Provide the [X, Y] coordinate of the cell's center where the given text is located.  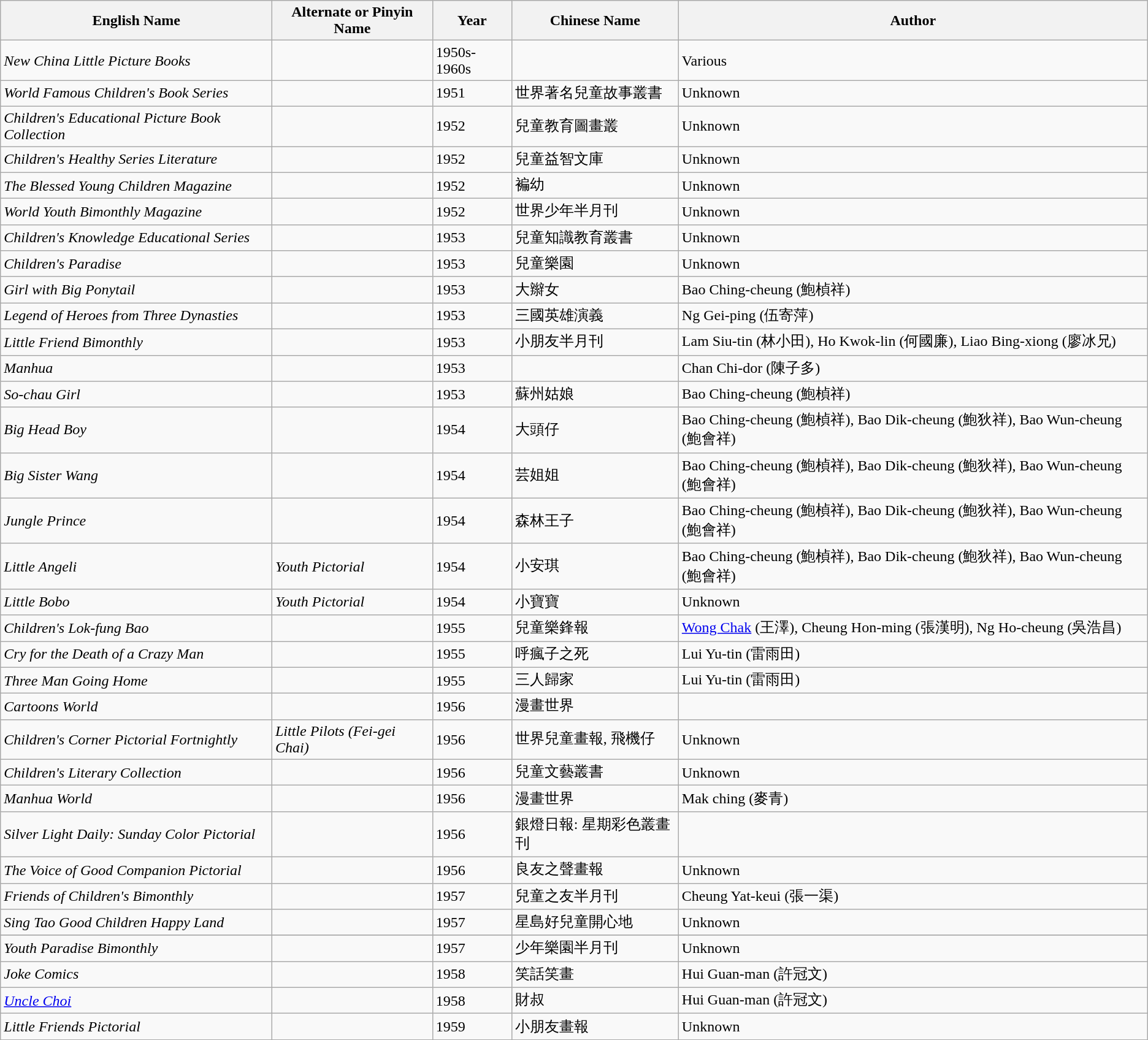
大頭仔 [595, 430]
Big Sister Wang [136, 475]
Children's Healthy Series Literature [136, 159]
Friends of Children's Bimonthly [136, 897]
三國英雄演義 [595, 316]
三人歸家 [595, 681]
Sing Tao Good Children Happy Land [136, 922]
小安琪 [595, 566]
呼瘋子之死 [595, 655]
大辮女 [595, 289]
兒童文藝叢書 [595, 773]
兒童之友半月刊 [595, 897]
Legend of Heroes from Three Dynasties [136, 316]
良友之聲畫報 [595, 870]
Lam Siu-tin (林小田), Ho Kwok-lin (何國廉), Liao Bing-xiong (廖冰兄) [913, 342]
兒童教育圖畫叢 [595, 126]
Little Friend Bimonthly [136, 342]
Uncle Choi [136, 1001]
New China Little Picture Books [136, 60]
Children's Lok-fung Bao [136, 628]
兒童知識教育叢書 [595, 238]
Joke Comics [136, 975]
芸姐姐 [595, 475]
Manhua [136, 368]
World Youth Bimonthly Magazine [136, 212]
小寶寶 [595, 602]
兒童樂鋒報 [595, 628]
Children's Paradise [136, 264]
So-chau Girl [136, 395]
Silver Light Daily: Sunday Color Pictorial [136, 834]
1950s-1960s [472, 60]
Little Pilots (Fei-gei Chai) [352, 740]
Author [913, 21]
English Name [136, 21]
Wong Chak (王澤), Cheung Hon-ming (張漢明), Ng Ho-cheung (吳浩昌) [913, 628]
森林王子 [595, 521]
褊幼 [595, 185]
Manhua World [136, 798]
星島好兒童開心地 [595, 922]
Three Man Going Home [136, 681]
Children's Knowledge Educational Series [136, 238]
Children's Educational Picture Book Collection [136, 126]
Ng Gei-ping (伍寄萍) [913, 316]
小朋友畫報 [595, 1027]
銀燈日報: 星期彩色叢畫刊 [595, 834]
世界少年半月刊 [595, 212]
小朋友半月刊 [595, 342]
兒童樂園 [595, 264]
Youth Paradise Bimonthly [136, 948]
The Blessed Young Children Magazine [136, 185]
World Famous Children's Book Series [136, 93]
Alternate or Pinyin Name [352, 21]
Cheung Yat-keui (張一渠) [913, 897]
Little Angeli [136, 566]
Jungle Prince [136, 521]
Cry for the Death of a Crazy Man [136, 655]
Chinese Name [595, 21]
Children's Literary Collection [136, 773]
Little Bobo [136, 602]
Little Friends Pictorial [136, 1027]
The Voice of Good Companion Pictorial [136, 870]
Chan Chi-dor (陳子多) [913, 368]
世界著名兒童故事叢書 [595, 93]
兒童益智文庫 [595, 159]
Big Head Boy [136, 430]
1951 [472, 93]
Year [472, 21]
Children's Corner Pictorial Fortnightly [136, 740]
蘇州姑娘 [595, 395]
少年樂園半月刊 [595, 948]
1959 [472, 1027]
Cartoons World [136, 706]
世界兒童畫報, 飛機仔 [595, 740]
Various [913, 60]
Mak ching (麥青) [913, 798]
笑話笑畫 [595, 975]
Girl with Big Ponytail [136, 289]
財叔 [595, 1001]
